Provide the [x, y] coordinate of the cell's center where the given text is located.  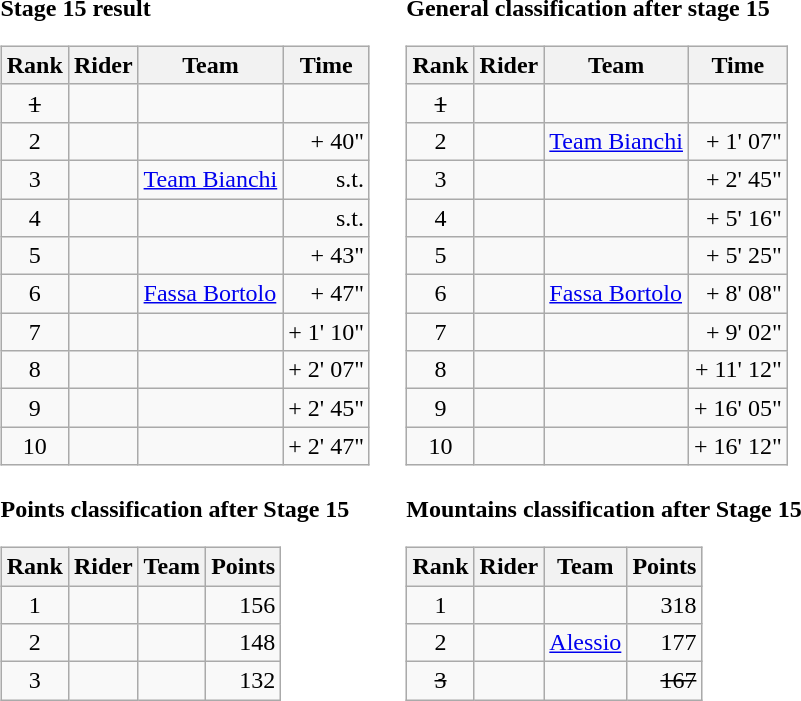
167 [664, 681]
148 [244, 643]
+ 5' 16" [738, 217]
318 [664, 605]
132 [244, 681]
Alessio [586, 643]
+ 2' 07" [326, 370]
+ 9' 02" [738, 332]
+ 1' 07" [738, 141]
+ 16' 12" [738, 446]
+ 1' 10" [326, 332]
177 [664, 643]
156 [244, 605]
+ 43" [326, 256]
+ 11' 12" [738, 370]
+ 5' 25" [738, 256]
+ 16' 05" [738, 408]
+ 2' 47" [326, 446]
+ 8' 08" [738, 294]
+ 47" [326, 294]
+ 40" [326, 141]
